Scan for the cell matching the given text and deliver its (X, Y) coordinate at center. 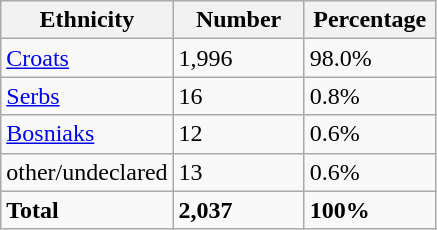
Bosniaks (87, 134)
Total (87, 210)
98.0% (370, 58)
Percentage (370, 20)
other/undeclared (87, 172)
Number (238, 20)
Croats (87, 58)
13 (238, 172)
Ethnicity (87, 20)
2,037 (238, 210)
12 (238, 134)
100% (370, 210)
16 (238, 96)
1,996 (238, 58)
0.8% (370, 96)
Serbs (87, 96)
